Return the [X, Y] coordinate for the center point of the cell that contains the specified text.  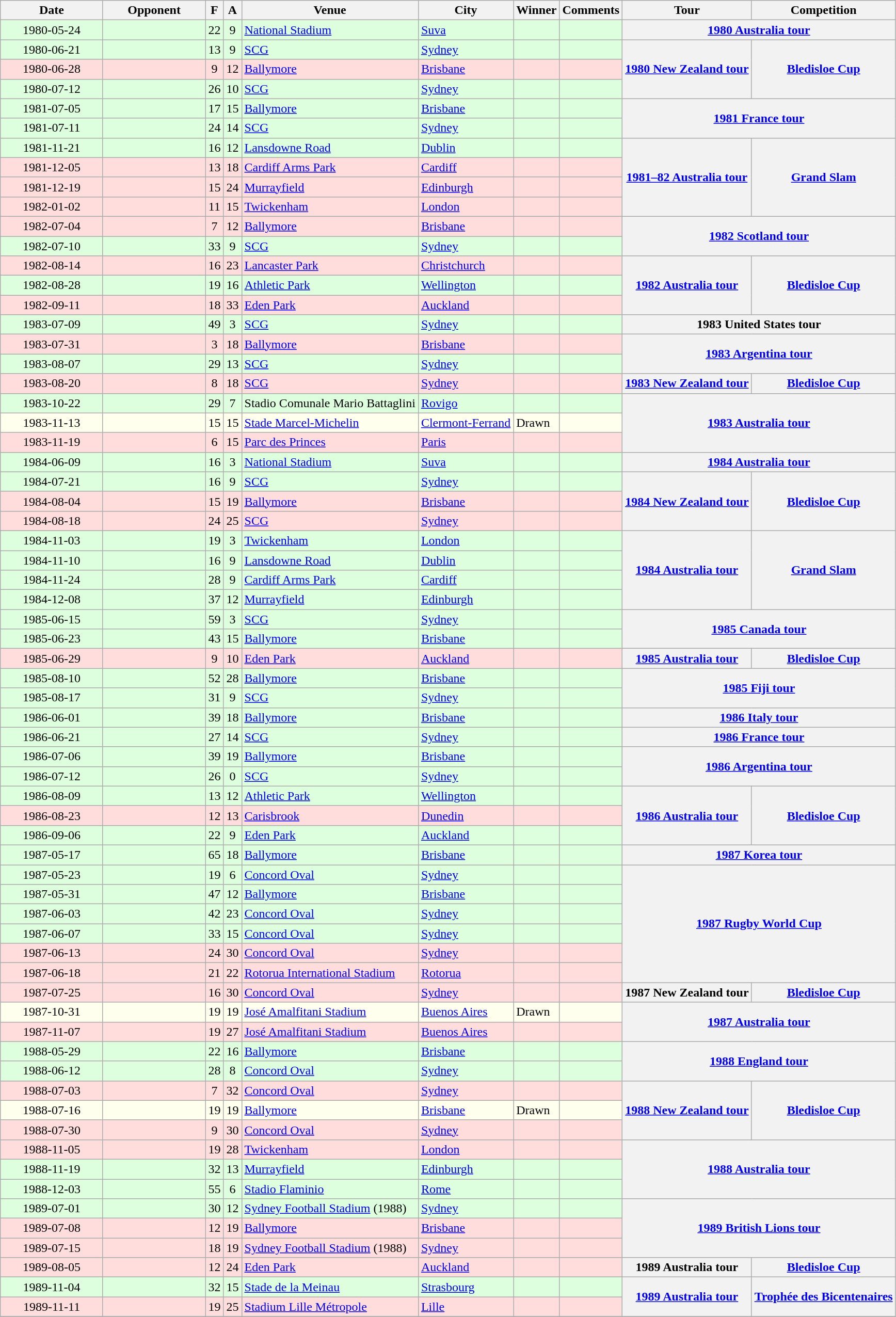
1989-11-11 [52, 1307]
1985-06-23 [52, 639]
1986-08-09 [52, 796]
1984-06-09 [52, 462]
1987 Australia tour [759, 1022]
Rovigo [466, 403]
0 [232, 776]
Clermont-Ferrand [466, 423]
1983 New Zealand tour [687, 383]
1982 Scotland tour [759, 236]
21 [215, 973]
Rotorua [466, 973]
Lille [466, 1307]
49 [215, 325]
1981-12-19 [52, 187]
1985-08-17 [52, 698]
Lancaster Park [330, 266]
65 [215, 855]
1980 Australia tour [759, 30]
City [466, 10]
Stadio Comunale Mario Battaglini [330, 403]
1986-08-23 [52, 815]
1984-11-24 [52, 580]
1983 Australia tour [759, 423]
1986 Australia tour [687, 815]
1989 British Lions tour [759, 1228]
1986 France tour [759, 737]
Rotorua International Stadium [330, 973]
1987-06-13 [52, 953]
Strasbourg [466, 1287]
Competition [824, 10]
17 [215, 108]
1983-10-22 [52, 403]
1987-05-31 [52, 894]
1989-08-05 [52, 1267]
1988-11-19 [52, 1169]
1980-06-28 [52, 69]
Christchurch [466, 266]
1982-07-10 [52, 246]
1987-11-07 [52, 1032]
1981 France tour [759, 118]
59 [215, 619]
1980-06-21 [52, 50]
37 [215, 600]
1982-07-04 [52, 226]
A [232, 10]
1987 Korea tour [759, 855]
Opponent [154, 10]
Date [52, 10]
1989-11-04 [52, 1287]
1986-06-21 [52, 737]
1989-07-15 [52, 1248]
1988-07-16 [52, 1110]
31 [215, 698]
1981-11-21 [52, 148]
1988-07-30 [52, 1130]
1982-09-11 [52, 305]
42 [215, 914]
Tour [687, 10]
Comments [591, 10]
1986-09-06 [52, 835]
1981–82 Australia tour [687, 177]
1989-07-01 [52, 1209]
1988 England tour [759, 1061]
Winner [537, 10]
1987-07-25 [52, 992]
1981-07-05 [52, 108]
Paris [466, 442]
Stade Marcel-Michelin [330, 423]
1988-11-05 [52, 1149]
F [215, 10]
1983-08-20 [52, 383]
1986-07-06 [52, 757]
1984-11-03 [52, 540]
1987-06-03 [52, 914]
43 [215, 639]
1980-05-24 [52, 30]
Parc des Princes [330, 442]
1985-06-15 [52, 619]
Venue [330, 10]
Stadio Flaminio [330, 1188]
1983-07-09 [52, 325]
11 [215, 206]
1987-05-23 [52, 875]
Rome [466, 1188]
1980 New Zealand tour [687, 69]
1985 Fiji tour [759, 688]
1984-12-08 [52, 600]
1985-08-10 [52, 678]
1984-08-04 [52, 501]
1987-06-18 [52, 973]
1987-06-07 [52, 934]
1987 Rugby World Cup [759, 924]
1987-10-31 [52, 1012]
1985-06-29 [52, 658]
1983-11-19 [52, 442]
1982-08-14 [52, 266]
1982-01-02 [52, 206]
1984-08-18 [52, 521]
Carisbrook [330, 815]
1984-07-21 [52, 481]
1983 United States tour [759, 325]
1988 Australia tour [759, 1169]
47 [215, 894]
Stadium Lille Métropole [330, 1307]
1988 New Zealand tour [687, 1110]
1983-07-31 [52, 344]
1986-07-12 [52, 776]
1989-07-08 [52, 1228]
1988-05-29 [52, 1051]
1988-07-03 [52, 1090]
1980-07-12 [52, 89]
1982 Australia tour [687, 285]
52 [215, 678]
1986-06-01 [52, 717]
1981-07-11 [52, 128]
1987-05-17 [52, 855]
55 [215, 1188]
1984-11-10 [52, 560]
1986 Italy tour [759, 717]
1985 Australia tour [687, 658]
Trophée des Bicentenaires [824, 1297]
1984 New Zealand tour [687, 501]
1985 Canada tour [759, 629]
1986 Argentina tour [759, 766]
1982-08-28 [52, 285]
Dunedin [466, 815]
1988-06-12 [52, 1071]
1983-11-13 [52, 423]
1988-12-03 [52, 1188]
1983-08-07 [52, 364]
1983 Argentina tour [759, 354]
1987 New Zealand tour [687, 992]
Stade de la Meinau [330, 1287]
1981-12-05 [52, 167]
